Pinpoint the cell where the given text exists, returning its [X, Y] midpoint coordinate. 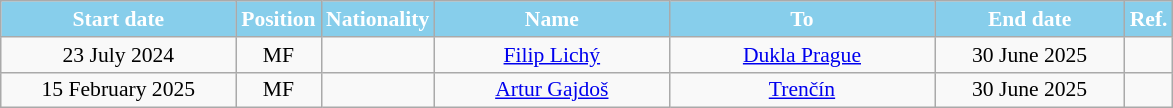
23 July 2024 [118, 55]
To [802, 19]
Start date [118, 19]
Ref. [1149, 19]
Position [278, 19]
End date [1030, 19]
Name [552, 19]
Trenčín [802, 90]
Nationality [378, 19]
15 February 2025 [118, 90]
Dukla Prague [802, 55]
Filip Lichý [552, 55]
Artur Gajdoš [552, 90]
